Detect which cell encompasses the target text, then output its [x, y] center coordinate. 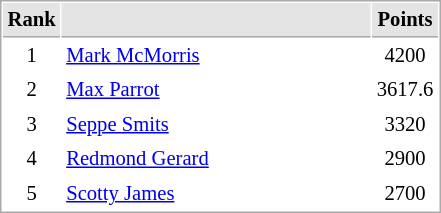
1 [32, 56]
Seppe Smits [216, 124]
Redmond Gerard [216, 158]
3 [32, 124]
4200 [405, 56]
3320 [405, 124]
2700 [405, 194]
4 [32, 158]
2 [32, 90]
Rank [32, 20]
3617.6 [405, 90]
Mark McMorris [216, 56]
Scotty James [216, 194]
Points [405, 20]
5 [32, 194]
Max Parrot [216, 90]
2900 [405, 158]
